For the text-containing cell, return its midpoint in (x, y) coordinate format. 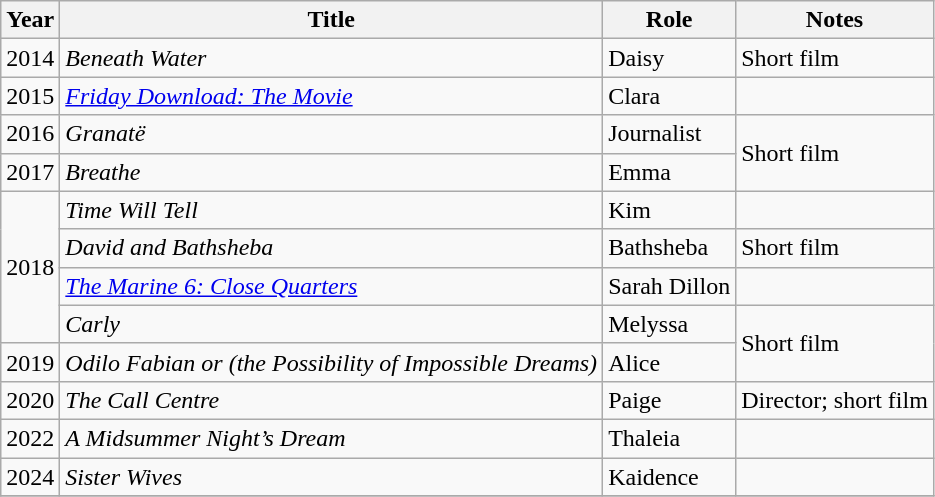
Director; short film (835, 400)
Breathe (332, 172)
Melyssa (670, 324)
2024 (30, 477)
2016 (30, 134)
Kim (670, 210)
A Midsummer Night’s Dream (332, 438)
Odilo Fabian or (the Possibility of Impossible Dreams) (332, 362)
Friday Download: The Movie (332, 96)
Thaleia (670, 438)
Notes (835, 20)
2015 (30, 96)
Role (670, 20)
Emma (670, 172)
Time Will Tell (332, 210)
Beneath Water (332, 58)
Paige (670, 400)
David and Bathsheba (332, 248)
Sister Wives (332, 477)
Alice (670, 362)
Carly (332, 324)
2022 (30, 438)
2018 (30, 267)
Journalist (670, 134)
Daisy (670, 58)
2017 (30, 172)
Title (332, 20)
Kaidence (670, 477)
2014 (30, 58)
Clara (670, 96)
2019 (30, 362)
Granatë (332, 134)
2020 (30, 400)
The Marine 6: Close Quarters (332, 286)
Sarah Dillon (670, 286)
The Call Centre (332, 400)
Year (30, 20)
Bathsheba (670, 248)
